Return [x, y] of the center of cell containing provided text 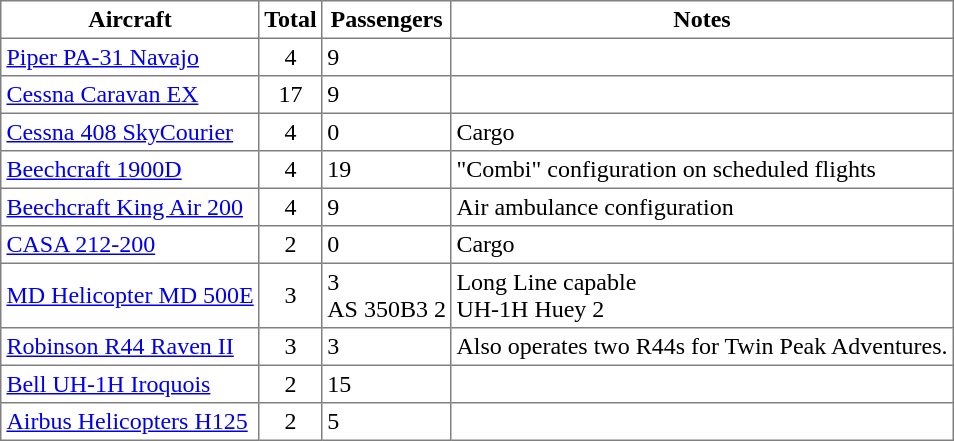
Also operates two R44s for Twin Peak Adventures. [702, 347]
5 [386, 422]
Notes [702, 20]
Airbus Helicopters H125 [130, 422]
Air ambulance configuration [702, 207]
CASA 212-200 [130, 245]
Piper PA-31 Navajo [130, 57]
Cessna 408 SkyCourier [130, 132]
Long Line capableUH-1H Huey 2 [702, 295]
3AS 350B3 2 [386, 295]
Beechcraft King Air 200 [130, 207]
Cessna Caravan EX [130, 95]
Robinson R44 Raven II [130, 347]
Bell UH-1H Iroquois [130, 384]
19 [386, 170]
Total [290, 20]
Aircraft [130, 20]
17 [290, 95]
Passengers [386, 20]
15 [386, 384]
MD Helicopter MD 500E [130, 295]
"Combi" configuration on scheduled flights [702, 170]
Beechcraft 1900D [130, 170]
